Capture the cell that displays the provided text and extract its (X, Y) central coordinate. 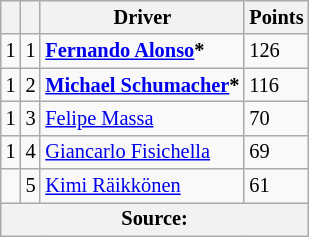
Felipe Massa (142, 118)
5 (31, 186)
116 (276, 85)
Points (276, 17)
Kimi Räikkönen (142, 186)
69 (276, 152)
Michael Schumacher* (142, 85)
Fernando Alonso* (142, 51)
126 (276, 51)
61 (276, 186)
Giancarlo Fisichella (142, 152)
3 (31, 118)
70 (276, 118)
2 (31, 85)
4 (31, 152)
Driver (142, 17)
Source: (155, 219)
